Scan for the cell matching the given text and deliver its [X, Y] coordinate at center. 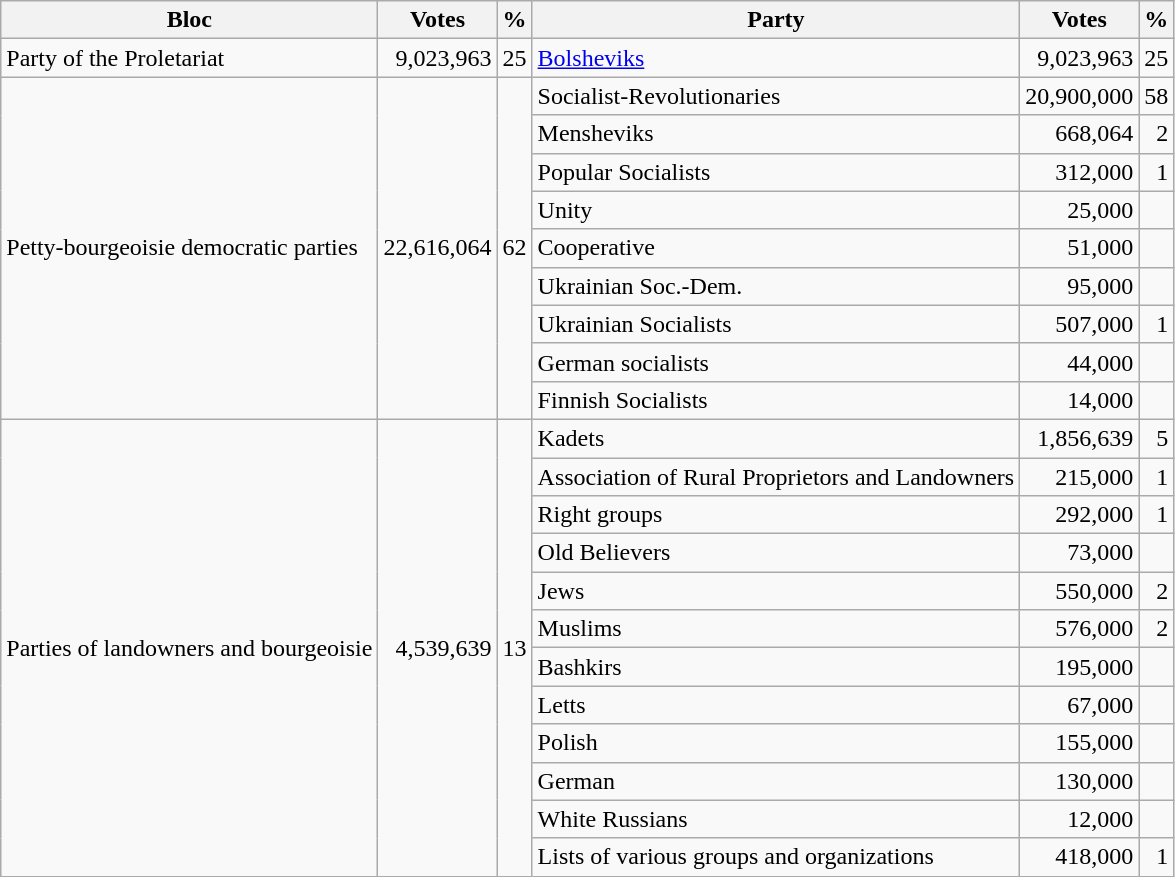
95,000 [1080, 286]
576,000 [1080, 629]
Bloc [190, 20]
668,064 [1080, 134]
Popular Socialists [776, 172]
22,616,064 [438, 248]
292,000 [1080, 515]
12,000 [1080, 819]
Old Believers [776, 553]
Ukrainian Socialists [776, 324]
Cooperative [776, 248]
418,000 [1080, 857]
4,539,639 [438, 648]
Jews [776, 591]
44,000 [1080, 362]
507,000 [1080, 324]
Party of the Proletariat [190, 58]
550,000 [1080, 591]
195,000 [1080, 667]
Petty-bourgeoisie democratic parties [190, 248]
155,000 [1080, 743]
Muslims [776, 629]
Letts [776, 705]
Ukrainian Soc.-Dem. [776, 286]
25,000 [1080, 210]
Association of Rural Proprietors and Landowners [776, 477]
20,900,000 [1080, 96]
14,000 [1080, 400]
5 [1156, 438]
Unity [776, 210]
Bashkirs [776, 667]
Right groups [776, 515]
Socialist-Revolutionaries [776, 96]
Polish [776, 743]
13 [514, 648]
67,000 [1080, 705]
White Russians [776, 819]
Bolsheviks [776, 58]
1,856,639 [1080, 438]
215,000 [1080, 477]
German [776, 781]
Kadets [776, 438]
58 [1156, 96]
62 [514, 248]
Party [776, 20]
Parties of landowners and bourgeoisie [190, 648]
312,000 [1080, 172]
130,000 [1080, 781]
Finnish Socialists [776, 400]
51,000 [1080, 248]
Mensheviks [776, 134]
German socialists [776, 362]
Lists of various groups and organizations [776, 857]
73,000 [1080, 553]
